From the cell containing the given text, extract its center point as [x, y] coordinate. 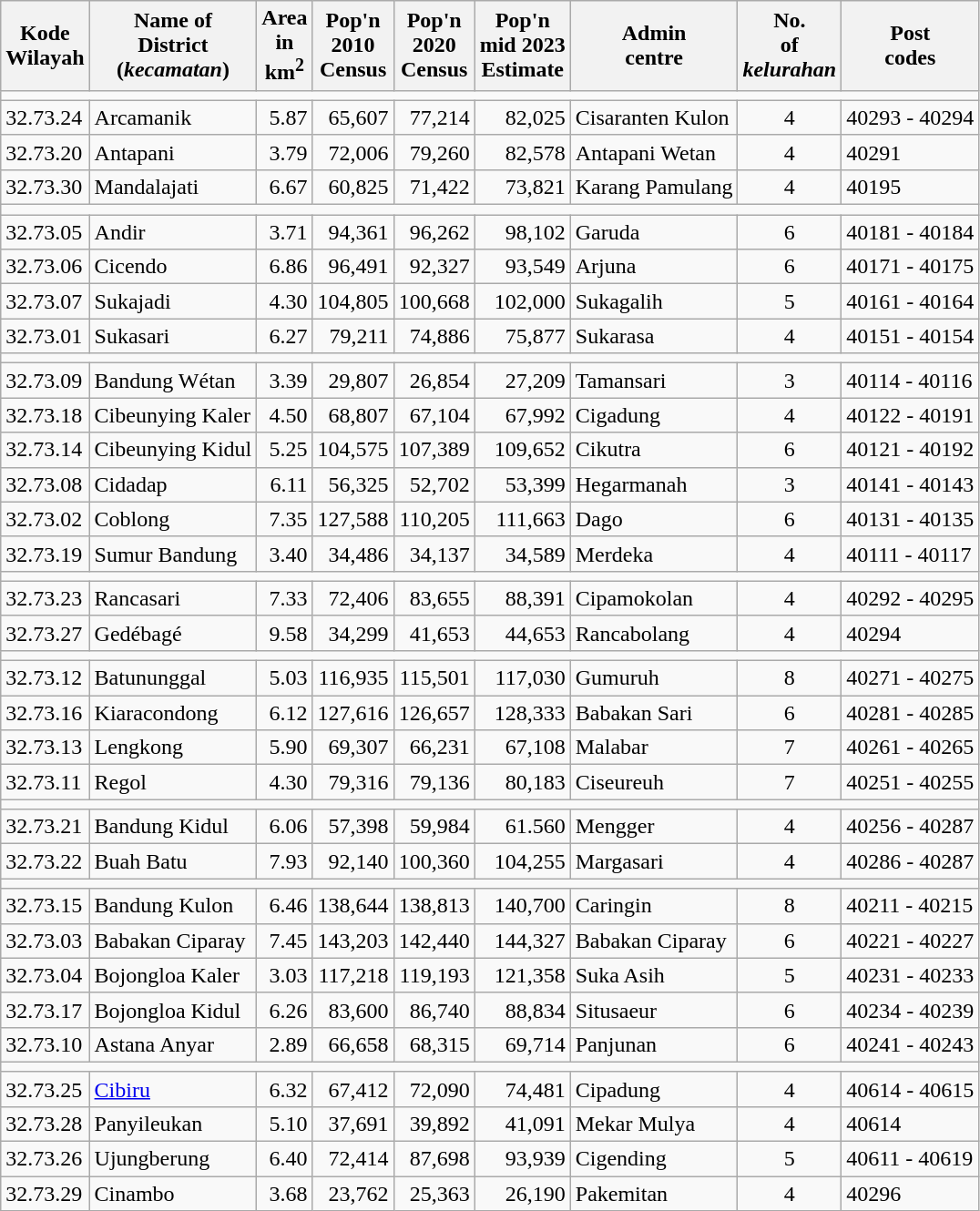
96,491 [353, 267]
40122 - 40191 [911, 415]
83,655 [434, 598]
32.73.06 [46, 267]
67,104 [434, 415]
65,607 [353, 117]
6.32 [284, 1089]
7.45 [284, 941]
6.27 [284, 336]
40261 - 40265 [911, 748]
40614 [911, 1124]
5.87 [284, 117]
Admincentre [654, 46]
127,588 [353, 519]
72,414 [353, 1159]
Pop'n 2010 Census [353, 46]
32.73.07 [46, 301]
32.73.22 [46, 861]
29,807 [353, 381]
104,255 [523, 861]
6.46 [284, 906]
40211 - 40215 [911, 906]
93,549 [523, 267]
32.73.28 [46, 1124]
32.73.27 [46, 633]
Bojongloa Kidul [173, 1010]
Karang Pamulang [654, 187]
88,391 [523, 598]
Cibeunying Kidul [173, 450]
138,813 [434, 906]
25,363 [434, 1194]
40251 - 40255 [911, 782]
60,825 [353, 187]
116,935 [353, 678]
32.73.17 [46, 1010]
Panyileukan [173, 1124]
Bandung Kidul [173, 827]
82,025 [523, 117]
Rancabolang [654, 633]
32.73.12 [46, 678]
Tamansari [654, 381]
44,653 [523, 633]
32.73.19 [46, 554]
40281 - 40285 [911, 713]
Cibiru [173, 1089]
109,652 [523, 450]
32.73.29 [46, 1194]
Gumuruh [654, 678]
6.11 [284, 484]
Cikutra [654, 450]
6.67 [284, 187]
32.73.11 [46, 782]
40161 - 40164 [911, 301]
40111 - 40117 [911, 554]
79,260 [434, 152]
40296 [911, 1194]
7.35 [284, 519]
3.03 [284, 975]
32.73.23 [46, 598]
Arcamanik [173, 117]
26,854 [434, 381]
37,691 [353, 1124]
93,939 [523, 1159]
Pakemitan [654, 1194]
Bandung Wétan [173, 381]
40131 - 40135 [911, 519]
Ciseureuh [654, 782]
32.73.05 [46, 232]
34,299 [353, 633]
138,644 [353, 906]
Cibeunying Kaler [173, 415]
40141 - 40143 [911, 484]
Bojongloa Kaler [173, 975]
57,398 [353, 827]
104,575 [353, 450]
110,205 [434, 519]
Caringin [654, 906]
32.73.20 [46, 152]
3.40 [284, 554]
102,000 [523, 301]
92,327 [434, 267]
27,209 [523, 381]
69,714 [523, 1044]
Malabar [654, 748]
68,315 [434, 1044]
Sukagalih [654, 301]
32.73.25 [46, 1089]
34,486 [353, 554]
40294 [911, 633]
32.73.08 [46, 484]
Cigending [654, 1159]
87,698 [434, 1159]
40293 - 40294 [911, 117]
115,501 [434, 678]
32.73.10 [46, 1044]
40234 - 40239 [911, 1010]
5.90 [284, 748]
107,389 [434, 450]
5.03 [284, 678]
40286 - 40287 [911, 861]
5.10 [284, 1124]
32.73.30 [46, 187]
6.26 [284, 1010]
73,821 [523, 187]
Cinambo [173, 1194]
40291 [911, 152]
Babakan Sari [654, 713]
41,091 [523, 1124]
40151 - 40154 [911, 336]
72,090 [434, 1089]
80,183 [523, 782]
Hegarmanah [654, 484]
32.73.04 [46, 975]
61.560 [523, 827]
Antapani [173, 152]
Kiaracondong [173, 713]
32.73.14 [46, 450]
67,992 [523, 415]
No.ofkelurahan [790, 46]
144,327 [523, 941]
Rancasari [173, 598]
6.40 [284, 1159]
119,193 [434, 975]
32.73.24 [46, 117]
Postcodes [911, 46]
98,102 [523, 232]
88,834 [523, 1010]
32.73.15 [46, 906]
Merdeka [654, 554]
40292 - 40295 [911, 598]
143,203 [353, 941]
72,006 [353, 152]
Ujungberung [173, 1159]
79,316 [353, 782]
Arjuna [654, 267]
Sukasari [173, 336]
Cisaranten Kulon [654, 117]
Panjunan [654, 1044]
66,658 [353, 1044]
96,262 [434, 232]
Antapani Wetan [654, 152]
40271 - 40275 [911, 678]
74,481 [523, 1089]
140,700 [523, 906]
Coblong [173, 519]
Andir [173, 232]
72,406 [353, 598]
59,984 [434, 827]
40171 - 40175 [911, 267]
6.06 [284, 827]
Pop'n 2020Census [434, 46]
Regol [173, 782]
82,578 [523, 152]
41,653 [434, 633]
2.89 [284, 1044]
68,807 [353, 415]
Suka Asih [654, 975]
117,218 [353, 975]
Astana Anyar [173, 1044]
Sukarasa [654, 336]
Cigadung [654, 415]
Cipamokolan [654, 598]
Name of District(kecamatan) [173, 46]
9.58 [284, 633]
3.68 [284, 1194]
32.73.03 [46, 941]
Kode Wilayah [46, 46]
40114 - 40116 [911, 381]
32.73.01 [46, 336]
Sukajadi [173, 301]
6.12 [284, 713]
Mengger [654, 827]
75,877 [523, 336]
23,762 [353, 1194]
56,325 [353, 484]
Garuda [654, 232]
Mandalajati [173, 187]
32.73.02 [46, 519]
Margasari [654, 861]
Area in km2 [284, 46]
79,136 [434, 782]
127,616 [353, 713]
6.86 [284, 267]
74,886 [434, 336]
40614 - 40615 [911, 1089]
40231 - 40233 [911, 975]
104,805 [353, 301]
Bandung Kulon [173, 906]
7.33 [284, 598]
Lengkong [173, 748]
94,361 [353, 232]
Batununggal [173, 678]
3.39 [284, 381]
39,892 [434, 1124]
77,214 [434, 117]
32.73.18 [46, 415]
52,702 [434, 484]
117,030 [523, 678]
5.25 [284, 450]
86,740 [434, 1010]
142,440 [434, 941]
Buah Batu [173, 861]
40195 [911, 187]
111,663 [523, 519]
121,358 [523, 975]
40241 - 40243 [911, 1044]
Mekar Mulya [654, 1124]
100,360 [434, 861]
3.79 [284, 152]
34,589 [523, 554]
40221 - 40227 [911, 941]
34,137 [434, 554]
32.73.26 [46, 1159]
Pop'n mid 2023Estimate [523, 46]
79,211 [353, 336]
Dago [654, 519]
126,657 [434, 713]
128,333 [523, 713]
40121 - 40192 [911, 450]
Cipadung [654, 1089]
Gedébagé [173, 633]
100,668 [434, 301]
83,600 [353, 1010]
32.73.16 [46, 713]
Cicendo [173, 267]
Sumur Bandung [173, 554]
67,108 [523, 748]
92,140 [353, 861]
71,422 [434, 187]
67,412 [353, 1089]
32.73.09 [46, 381]
Cidadap [173, 484]
69,307 [353, 748]
3.71 [284, 232]
40256 - 40287 [911, 827]
26,190 [523, 1194]
32.73.13 [46, 748]
40611 - 40619 [911, 1159]
4.50 [284, 415]
7.93 [284, 861]
66,231 [434, 748]
32.73.21 [46, 827]
53,399 [523, 484]
Situsaeur [654, 1010]
40181 - 40184 [911, 232]
